Locate the cell with the specified text and output its (x, y) center coordinate. 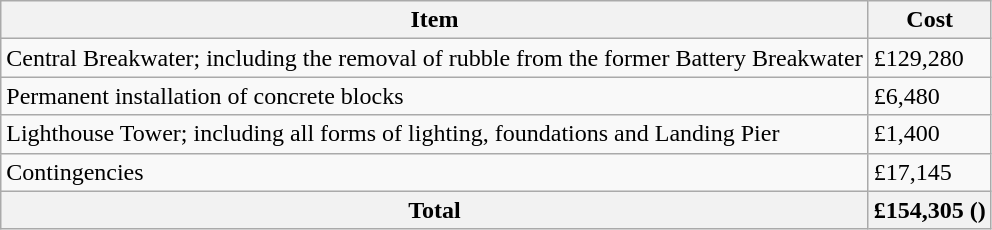
£154,305 () (930, 210)
£6,480 (930, 96)
£1,400 (930, 134)
£17,145 (930, 172)
Cost (930, 20)
Lighthouse Tower; including all forms of lighting, foundations and Landing Pier (434, 134)
Item (434, 20)
Total (434, 210)
Permanent installation of concrete blocks (434, 96)
Contingencies (434, 172)
Central Breakwater; including the removal of rubble from the former Battery Breakwater (434, 58)
£129,280 (930, 58)
